Find where the given text appears and provide that cell's center as [X, Y] coordinate. 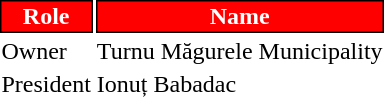
Owner [46, 51]
Turnu Măgurele Municipality [240, 51]
Name [240, 16]
Role [46, 16]
